Capture the cell that displays the provided text and extract its [X, Y] central coordinate. 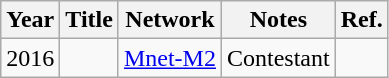
Contestant [278, 58]
Year [30, 20]
Ref. [362, 20]
Title [90, 20]
Network [170, 20]
Notes [278, 20]
Mnet-M2 [170, 58]
2016 [30, 58]
